Pinpoint the cell where the given text exists, returning its (X, Y) midpoint coordinate. 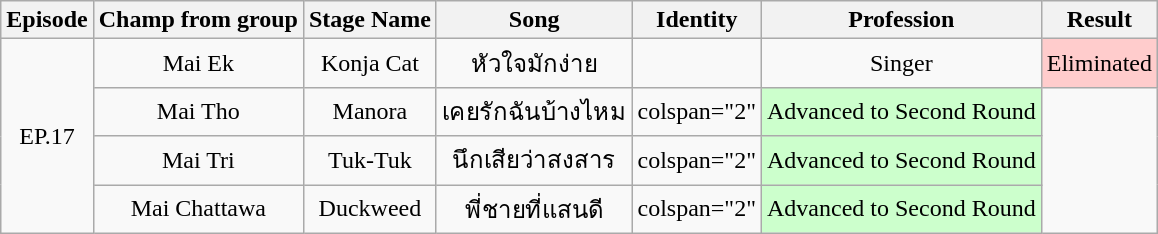
Konja Cat (370, 64)
Manora (370, 112)
เคยรักฉันบ้างไหม (534, 112)
Song (534, 20)
Profession (902, 20)
Eliminated (1099, 64)
Episode (47, 20)
พี่ชายที่แสนดี (534, 208)
นึกเสียว่าสงสาร (534, 160)
หัวใจมักง่าย (534, 64)
EP.17 (47, 136)
Mai Ek (198, 64)
Tuk-Tuk (370, 160)
Stage Name (370, 20)
Result (1099, 20)
Mai Chattawa (198, 208)
Duckweed (370, 208)
Singer (902, 64)
Mai Tri (198, 160)
Champ from group (198, 20)
Mai Tho (198, 112)
Identity (697, 20)
